From the cell containing the given text, extract its center point as (X, Y) coordinate. 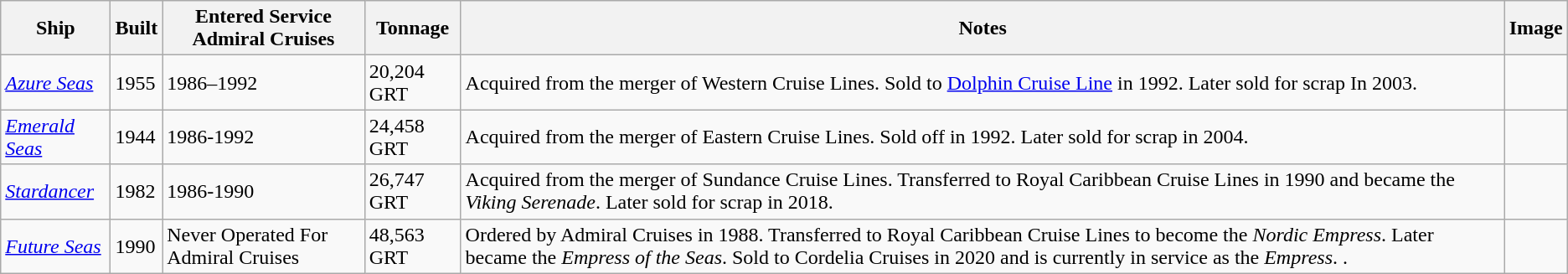
26,747 GRT (412, 191)
1982 (137, 191)
1944 (137, 137)
Acquired from the merger of Western Cruise Lines. Sold to Dolphin Cruise Line in 1992. Later sold for scrap In 2003. (983, 82)
48,563 GRT (412, 246)
Ship (55, 28)
Emerald Seas (55, 137)
Notes (983, 28)
24,458 GRT (412, 137)
Future Seas (55, 246)
Built (137, 28)
1986–1992 (263, 82)
Stardancer (55, 191)
Acquired from the merger of Eastern Cruise Lines. Sold off in 1992. Later sold for scrap in 2004. (983, 137)
Tonnage (412, 28)
Never Operated For Admiral Cruises (263, 246)
Image (1536, 28)
Entered Service Admiral Cruises (263, 28)
1955 (137, 82)
Azure Seas (55, 82)
1986-1990 (263, 191)
1986-1992 (263, 137)
20,204 GRT (412, 82)
1990 (137, 246)
